Return the [x, y] coordinate for the center point of the cell that contains the specified text.  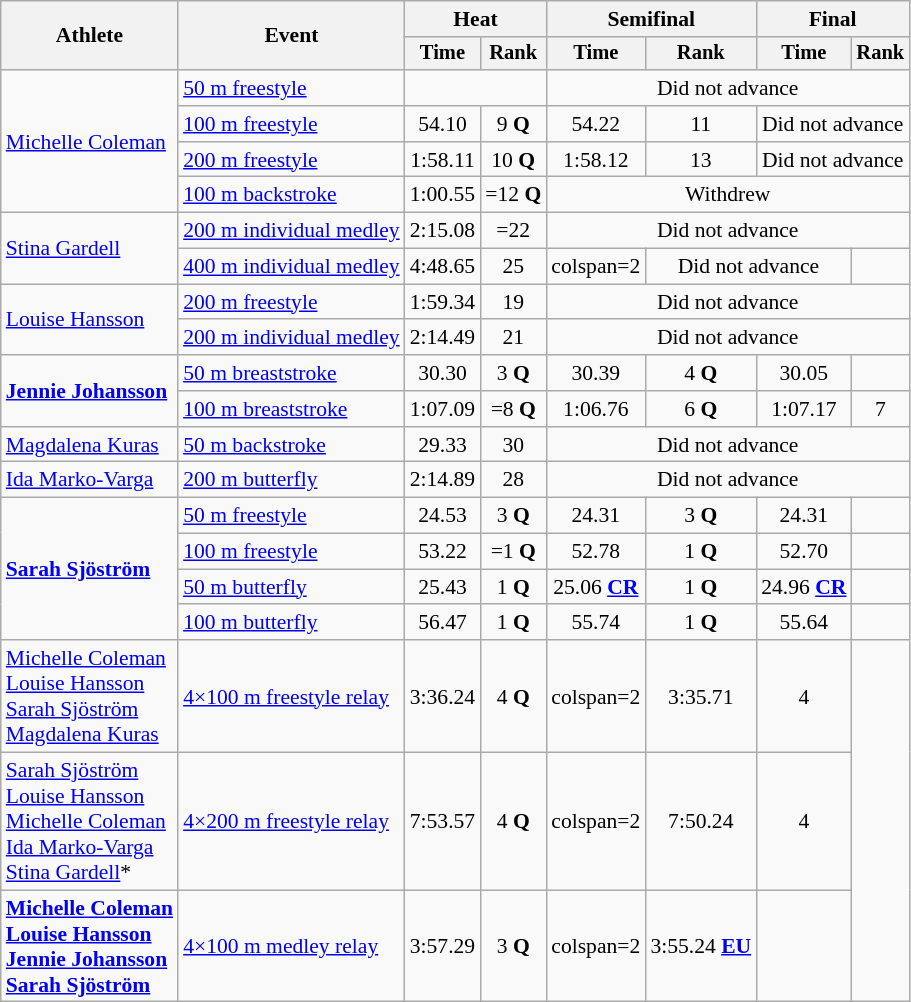
21 [513, 338]
Jennie Johansson [90, 390]
=22 [513, 231]
52.70 [804, 552]
Event [292, 36]
10 Q [513, 160]
56.47 [442, 623]
30.30 [442, 373]
24.96 CR [804, 587]
53.22 [442, 552]
Stina Gardell [90, 248]
19 [513, 302]
54.10 [442, 124]
55.74 [596, 623]
400 m individual medley [292, 267]
4×100 m medley relay [292, 946]
3:57.29 [442, 946]
Athlete [90, 36]
7:53.57 [442, 822]
2:14.49 [442, 338]
1:07.09 [442, 409]
Withdrew [728, 195]
30.39 [596, 373]
Magdalena Kuras [90, 445]
4:48.65 [442, 267]
Michelle Coleman [90, 141]
3:35.71 [700, 696]
4×200 m freestyle relay [292, 822]
11 [700, 124]
Semifinal [651, 19]
Michelle ColemanLouise HanssonSarah SjöströmMagdalena Kuras [90, 696]
9 Q [513, 124]
2:15.08 [442, 231]
54.22 [596, 124]
1:58.11 [442, 160]
25.43 [442, 587]
4×100 m freestyle relay [292, 696]
25.06 CR [596, 587]
Heat [476, 19]
24.53 [442, 516]
Michelle ColemanLouise HanssonJennie JohanssonSarah Sjöström [90, 946]
29.33 [442, 445]
1:00.55 [442, 195]
25 [513, 267]
1:07.17 [804, 409]
1:06.76 [596, 409]
Sarah Sjöström [90, 569]
Sarah SjöströmLouise HanssonMichelle ColemanIda Marko-VargaStina Gardell* [90, 822]
13 [700, 160]
50 m breaststroke [292, 373]
55.64 [804, 623]
1:59.34 [442, 302]
30 [513, 445]
6 Q [700, 409]
100 m backstroke [292, 195]
52.78 [596, 552]
30.05 [804, 373]
Final [832, 19]
2:14.89 [442, 480]
=8 Q [513, 409]
=1 Q [513, 552]
=12 Q [513, 195]
100 m breaststroke [292, 409]
Ida Marko-Varga [90, 480]
200 m butterfly [292, 480]
100 m butterfly [292, 623]
1:58.12 [596, 160]
Louise Hansson [90, 320]
7 [881, 409]
28 [513, 480]
50 m backstroke [292, 445]
3:55.24 EU [700, 946]
7:50.24 [700, 822]
50 m butterfly [292, 587]
3:36.24 [442, 696]
